For the text-containing cell, return its midpoint in [X, Y] coordinate format. 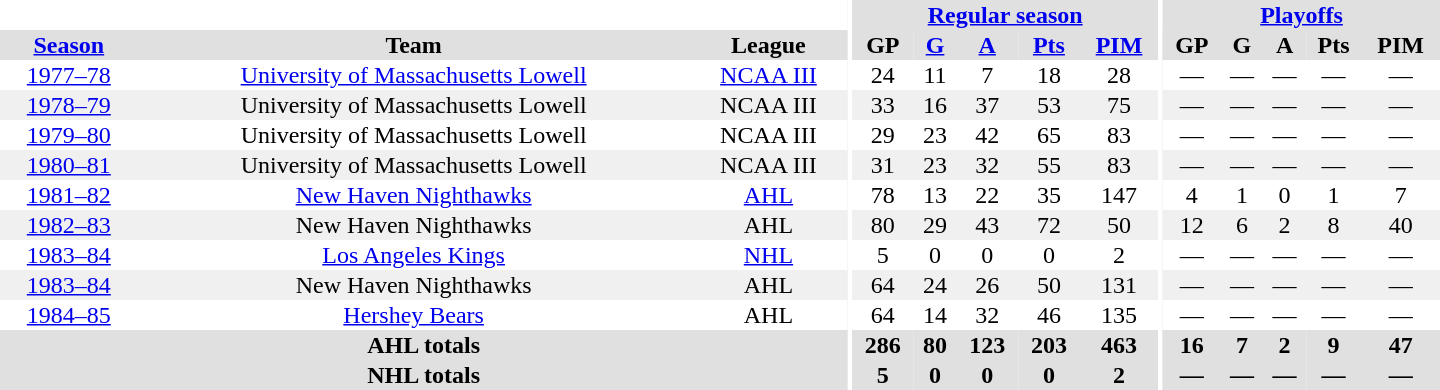
131 [1120, 285]
203 [1049, 345]
NHL totals [424, 375]
47 [1400, 345]
8 [1334, 225]
1977–78 [69, 75]
14 [936, 315]
31 [883, 165]
53 [1049, 105]
9 [1334, 345]
65 [1049, 135]
13 [936, 195]
42 [987, 135]
135 [1120, 315]
NHL [769, 255]
18 [1049, 75]
12 [1192, 225]
463 [1120, 345]
147 [1120, 195]
Playoffs [1302, 15]
Regular season [1005, 15]
11 [936, 75]
1982–83 [69, 225]
1978–79 [69, 105]
43 [987, 225]
1984–85 [69, 315]
46 [1049, 315]
1981–82 [69, 195]
22 [987, 195]
33 [883, 105]
37 [987, 105]
40 [1400, 225]
123 [987, 345]
Los Angeles Kings [414, 255]
Hershey Bears [414, 315]
1979–80 [69, 135]
4 [1192, 195]
League [769, 45]
26 [987, 285]
28 [1120, 75]
6 [1242, 225]
35 [1049, 195]
Season [69, 45]
286 [883, 345]
55 [1049, 165]
72 [1049, 225]
Team [414, 45]
78 [883, 195]
75 [1120, 105]
1980–81 [69, 165]
AHL totals [424, 345]
